Identify which cell holds the provided text, then report its (x, y) central coordinate. 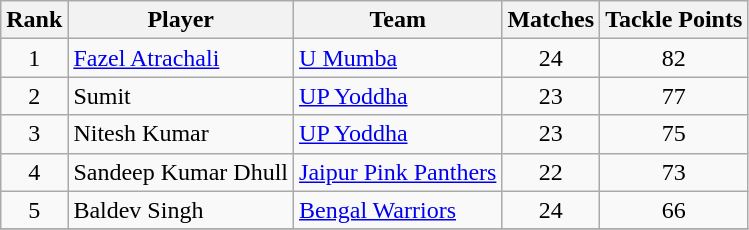
5 (34, 210)
75 (674, 134)
Matches (551, 20)
22 (551, 172)
Baldev Singh (181, 210)
2 (34, 96)
Team (398, 20)
Fazel Atrachali (181, 58)
82 (674, 58)
Nitesh Kumar (181, 134)
Rank (34, 20)
Tackle Points (674, 20)
Sandeep Kumar Dhull (181, 172)
3 (34, 134)
Player (181, 20)
U Mumba (398, 58)
4 (34, 172)
73 (674, 172)
1 (34, 58)
77 (674, 96)
66 (674, 210)
Jaipur Pink Panthers (398, 172)
Bengal Warriors (398, 210)
Sumit (181, 96)
